Return [x, y] of the center of cell containing provided text 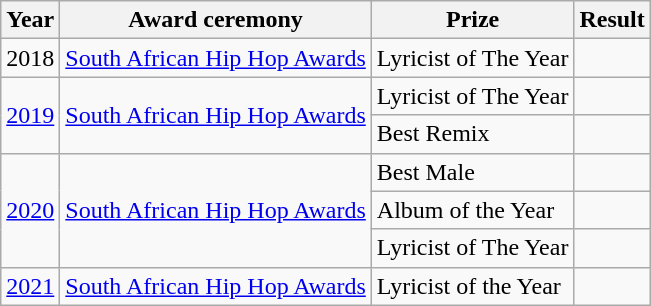
2020 [30, 210]
Album of the Year [472, 210]
Year [30, 20]
2018 [30, 58]
Lyricist of the Year [472, 286]
Best Remix [472, 134]
Result [612, 20]
Award ceremony [216, 20]
2019 [30, 115]
Best Male [472, 172]
2021 [30, 286]
Prize [472, 20]
